Search for the cell housing the specified text and yield its [x, y] center coordinate. 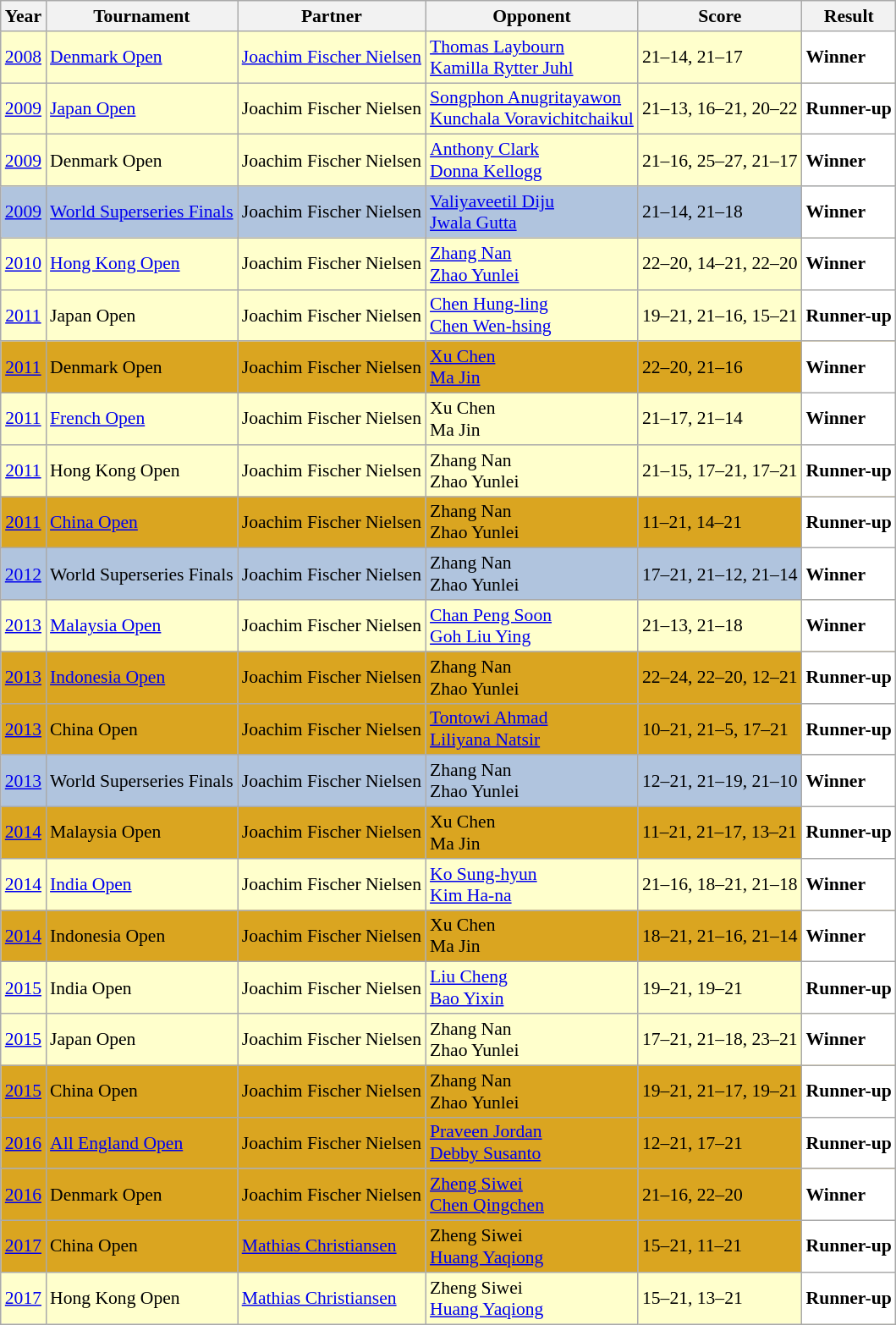
Valiyaveetil Diju Jwala Gutta [531, 212]
19–21, 21–16, 15–21 [720, 315]
21–14, 21–18 [720, 212]
17–21, 21–12, 21–14 [720, 574]
19–21, 19–21 [720, 988]
22–20, 21–16 [720, 367]
17–21, 21–18, 23–21 [720, 1039]
2008 [24, 58]
21–16, 18–21, 21–18 [720, 885]
19–21, 21–17, 19–21 [720, 1091]
French Open [142, 420]
Zheng Siwei Chen Qingchen [531, 1195]
All England Open [142, 1142]
12–21, 17–21 [720, 1142]
11–21, 14–21 [720, 523]
15–21, 11–21 [720, 1247]
Tontowi Ahmad Liliyana Natsir [531, 729]
21–16, 25–27, 21–17 [720, 161]
21–15, 17–21, 17–21 [720, 470]
Songphon Anugritayawon Kunchala Voravichitchaikul [531, 108]
Tournament [142, 16]
21–13, 16–21, 20–22 [720, 108]
Partner [332, 16]
Year [24, 16]
22–20, 14–21, 22–20 [720, 264]
21–14, 21–17 [720, 58]
Chen Hung-ling Chen Wen-hsing [531, 315]
2010 [24, 264]
21–13, 21–18 [720, 626]
10–21, 21–5, 17–21 [720, 729]
Liu Cheng Bao Yixin [531, 988]
21–16, 22–20 [720, 1195]
Opponent [531, 16]
15–21, 13–21 [720, 1298]
12–21, 21–19, 21–10 [720, 782]
18–21, 21–16, 21–14 [720, 936]
22–24, 22–20, 12–21 [720, 677]
11–21, 21–17, 13–21 [720, 833]
Chan Peng Soon Goh Liu Ying [531, 626]
Praveen Jordan Debby Susanto [531, 1142]
21–17, 21–14 [720, 420]
Thomas Laybourn Kamilla Rytter Juhl [531, 58]
Anthony Clark Donna Kellogg [531, 161]
2012 [24, 574]
Result [849, 16]
Ko Sung-hyun Kim Ha-na [531, 885]
Score [720, 16]
